Return (X, Y) of the center of cell containing provided text 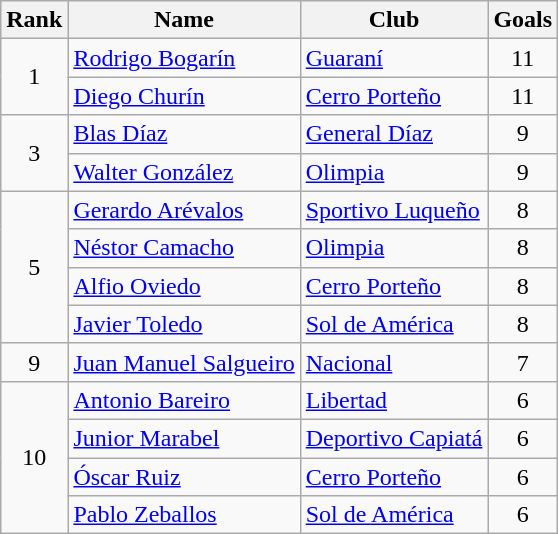
Juan Manuel Salgueiro (184, 362)
Guaraní (394, 58)
Club (394, 20)
Pablo Zeballos (184, 515)
Goals (523, 20)
Óscar Ruiz (184, 477)
Nacional (394, 362)
5 (34, 267)
Libertad (394, 400)
1 (34, 77)
Deportivo Capiatá (394, 438)
Rank (34, 20)
Name (184, 20)
Diego Churín (184, 96)
Néstor Camacho (184, 248)
General Díaz (394, 134)
Sportivo Luqueño (394, 210)
7 (523, 362)
Gerardo Arévalos (184, 210)
Javier Toledo (184, 324)
Rodrigo Bogarín (184, 58)
Antonio Bareiro (184, 400)
Walter González (184, 172)
Junior Marabel (184, 438)
3 (34, 153)
Blas Díaz (184, 134)
10 (34, 457)
Alfio Oviedo (184, 286)
